Capture the cell that displays the provided text and extract its (X, Y) central coordinate. 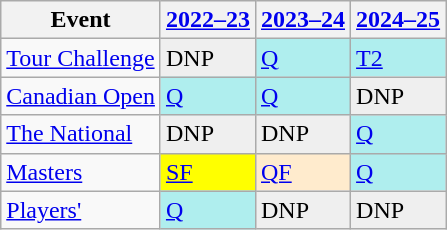
2024–25 (398, 20)
QF (302, 172)
The National (81, 134)
T2 (398, 58)
Masters (81, 172)
Tour Challenge (81, 58)
Event (81, 20)
2023–24 (302, 20)
2022–23 (208, 20)
Players' (81, 210)
Canadian Open (81, 96)
SF (208, 172)
